Identify which cell holds the provided text, then report its (x, y) central coordinate. 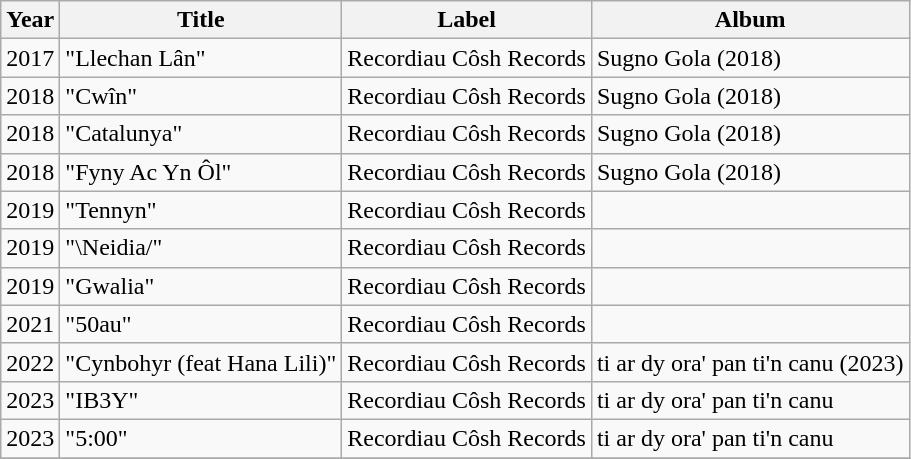
"5:00" (201, 438)
"Cynbohyr (feat Hana Lili)" (201, 362)
Year (30, 20)
"Llechan Lân" (201, 58)
"50au" (201, 324)
2022 (30, 362)
Album (750, 20)
"\Neidia/" (201, 248)
"IB3Y" (201, 400)
2017 (30, 58)
"Cwîn" (201, 96)
"Tennyn" (201, 210)
"Fyny Ac Yn Ôl" (201, 172)
ti ar dy ora' pan ti'n canu (2023) (750, 362)
Label (467, 20)
"Catalunya" (201, 134)
"Gwalia" (201, 286)
2021 (30, 324)
Title (201, 20)
